From the cell containing the given text, extract its center point as [X, Y] coordinate. 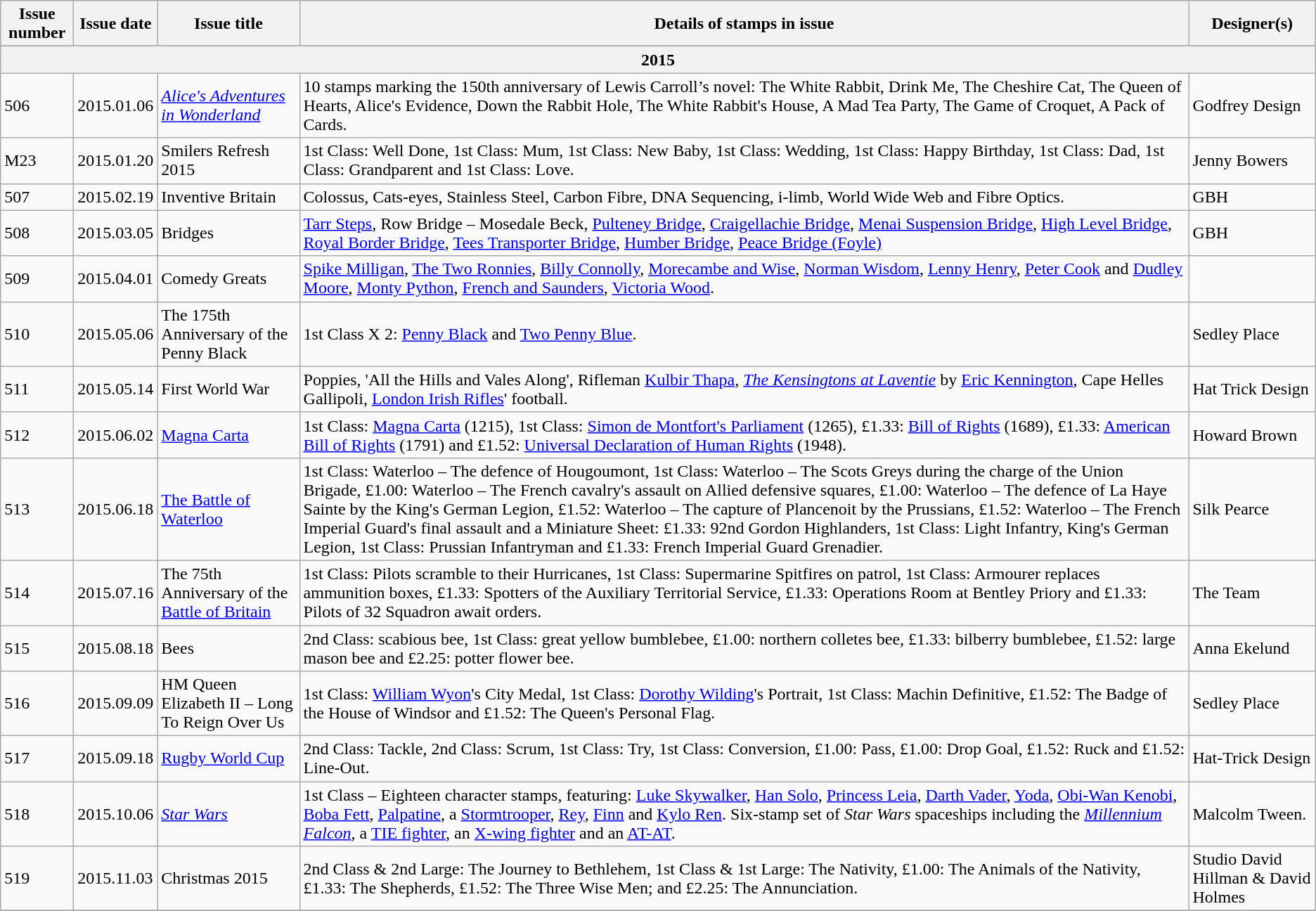
2015.06.18 [115, 509]
507 [37, 197]
2015.09.18 [115, 759]
First World War [228, 389]
Malcolm Tween. [1252, 814]
Magna Carta [228, 434]
Silk Pearce [1252, 509]
1st Class X 2: Penny Black and Two Penny Blue. [744, 334]
The Battle of Waterloo [228, 509]
Howard Brown [1252, 434]
Star Wars [228, 814]
2015.07.16 [115, 593]
508 [37, 233]
2015.05.14 [115, 389]
The 75th Anniversary of the Battle of Britain [228, 593]
Godfrey Design [1252, 105]
Issue date [115, 24]
2015.03.05 [115, 233]
2015.04.01 [115, 278]
517 [37, 759]
511 [37, 389]
510 [37, 334]
Jenny Bowers [1252, 160]
Hat Trick Design [1252, 389]
2015.11.03 [115, 879]
The 175th Anniversary of the Penny Black [228, 334]
514 [37, 593]
2nd Class: Tackle, 2nd Class: Scrum, 1st Class: Try, 1st Class: Conversion, £1.00: Pass, £1.00: Drop Goal, £1.52: Ruck and £1.52: Line-Out. [744, 759]
HM Queen Elizabeth II – Long To Reign Over Us [228, 704]
Alice's Adventures in Wonderland [228, 105]
Comedy Greats [228, 278]
2015.06.02 [115, 434]
Details of stamps in issue [744, 24]
Inventive Britain [228, 197]
Rugby World Cup [228, 759]
2015.01.20 [115, 160]
2015 [658, 60]
2015.02.19 [115, 197]
Bees [228, 648]
Christmas 2015 [228, 879]
516 [37, 704]
515 [37, 648]
506 [37, 105]
The Team [1252, 593]
Studio David Hillman & David Holmes [1252, 879]
M23 [37, 160]
509 [37, 278]
512 [37, 434]
Colossus, Cats-eyes, Stainless Steel, Carbon Fibre, DNA Sequencing, i-limb, World Wide Web and Fibre Optics. [744, 197]
Issue title [228, 24]
513 [37, 509]
518 [37, 814]
2015.10.06 [115, 814]
2015.09.09 [115, 704]
2015.01.06 [115, 105]
2015.05.06 [115, 334]
Issue number [37, 24]
Anna Ekelund [1252, 648]
2015.08.18 [115, 648]
Bridges [228, 233]
519 [37, 879]
Designer(s) [1252, 24]
Smilers Refresh 2015 [228, 160]
Hat-Trick Design [1252, 759]
